Provide the [X, Y] coordinate of the cell's center where the given text is located.  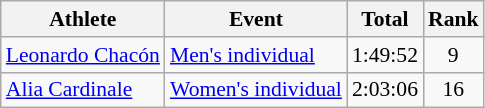
Men's individual [256, 55]
Alia Cardinale [83, 90]
Women's individual [256, 90]
Rank [454, 19]
Total [385, 19]
Athlete [83, 19]
9 [454, 55]
Event [256, 19]
2:03:06 [385, 90]
1:49:52 [385, 55]
16 [454, 90]
Leonardo Chacón [83, 55]
